Search for the cell housing the specified text and yield its (x, y) center coordinate. 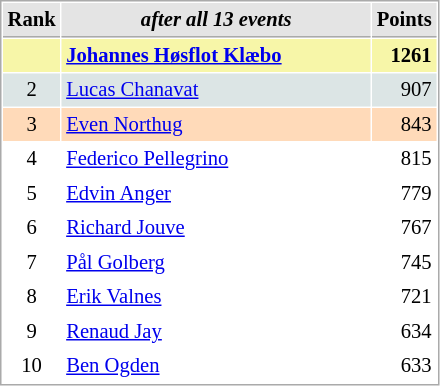
Ben Ogden (216, 366)
779 (404, 194)
815 (404, 158)
1261 (404, 56)
6 (32, 228)
721 (404, 296)
Renaud Jay (216, 332)
after all 13 events (216, 20)
Federico Pellegrino (216, 158)
843 (404, 124)
Rank (32, 20)
634 (404, 332)
2 (32, 90)
9 (32, 332)
Edvin Anger (216, 194)
8 (32, 296)
Richard Jouve (216, 228)
5 (32, 194)
Points (404, 20)
633 (404, 366)
767 (404, 228)
Pål Golberg (216, 262)
Lucas Chanavat (216, 90)
3 (32, 124)
10 (32, 366)
Johannes Høsflot Klæbo (216, 56)
745 (404, 262)
4 (32, 158)
7 (32, 262)
907 (404, 90)
Even Northug (216, 124)
Erik Valnes (216, 296)
